From the cell containing the given text, extract its center point as [X, Y] coordinate. 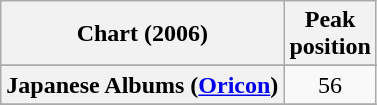
Japanese Albums (Oricon) [142, 85]
Peakposition [330, 34]
Chart (2006) [142, 34]
56 [330, 85]
